Output the (x, y) coordinate of the center of the cell containing the given text.  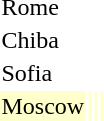
Sofia (43, 73)
Moscow (43, 106)
Chiba (43, 40)
